For the text-containing cell, return its midpoint in (x, y) coordinate format. 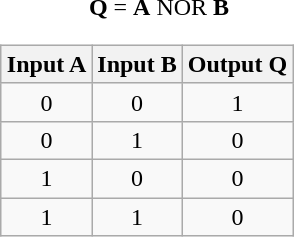
Output Q (237, 64)
Input B (137, 64)
Input A (46, 64)
